Detect which cell encompasses the target text, then output its (x, y) center coordinate. 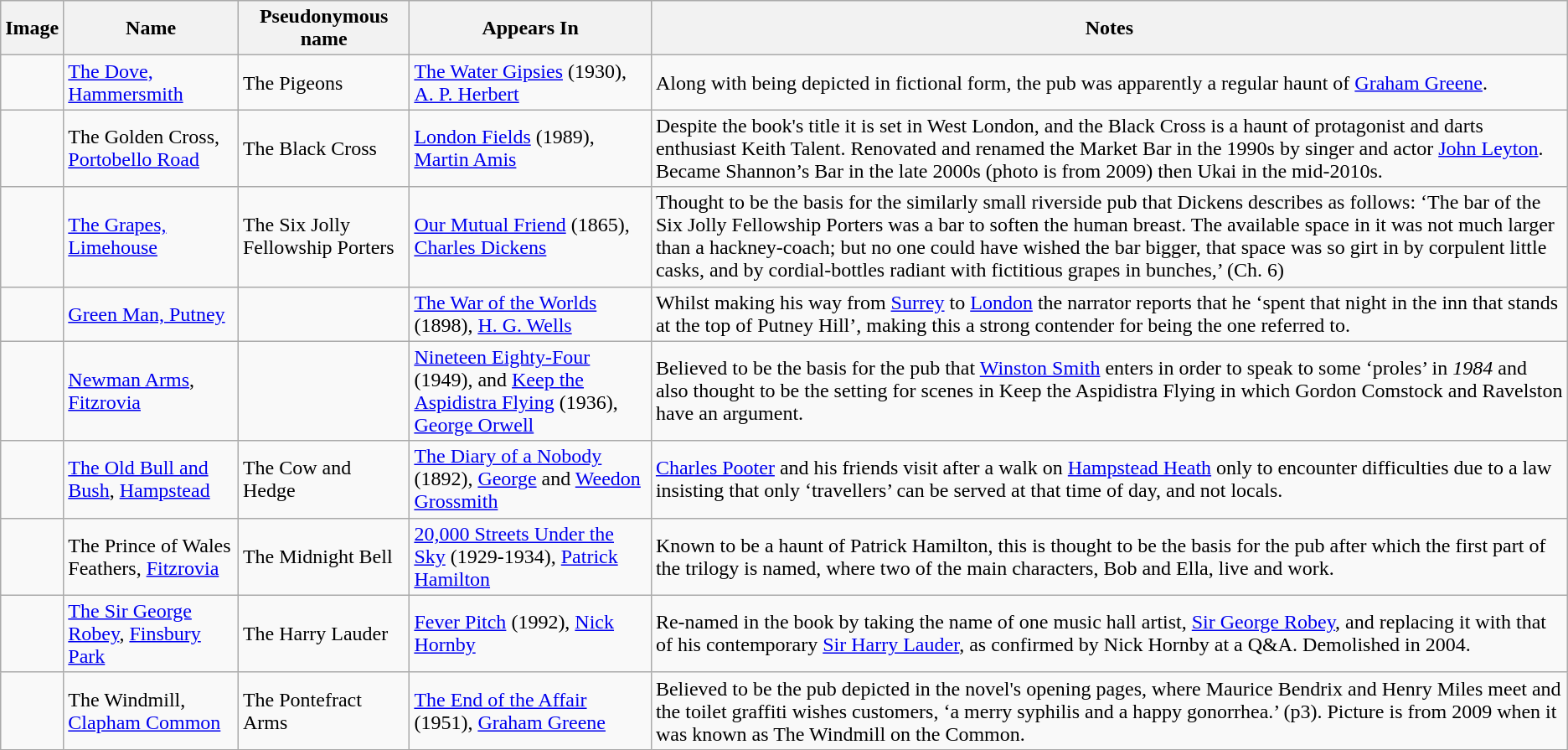
The Diary of a Nobody (1892), George and Weedon Grossmith (531, 479)
Newman Arms, Fitzrovia (151, 391)
Fever Pitch (1992), Nick Hornby (531, 634)
The Cow and Hedge (323, 479)
The Sir George Robey, Finsbury Park (151, 634)
Pseudonymous name (323, 28)
The Dove, Hammersmith (151, 82)
The Pontefract Arms (323, 711)
The Old Bull and Bush, Hampstead (151, 479)
20,000 Streets Under the Sky (1929-1934), Patrick Hamilton (531, 556)
The Water Gipsies (1930), A. P. Herbert (531, 82)
The Harry Lauder (323, 634)
Notes (1109, 28)
Appears In (531, 28)
Image (32, 28)
The Black Cross (323, 148)
Green Man, Putney (151, 313)
Our Mutual Friend (1865), Charles Dickens (531, 236)
The End of the Affair (1951), Graham Greene (531, 711)
Along with being depicted in fictional form, the pub was apparently a regular haunt of Graham Greene. (1109, 82)
Name (151, 28)
The Six Jolly Fellowship Porters (323, 236)
London Fields (1989), Martin Amis (531, 148)
The Pigeons (323, 82)
The Prince of Wales Feathers, Fitzrovia (151, 556)
The Golden Cross, Portobello Road (151, 148)
Nineteen Eighty-Four (1949), and Keep the Aspidistra Flying (1936), George Orwell (531, 391)
The War of the Worlds (1898), H. G. Wells (531, 313)
The Grapes, Limehouse (151, 236)
The Midnight Bell (323, 556)
The Windmill, Clapham Common (151, 711)
